Return the [x, y] coordinate for the center point of the cell that contains the specified text.  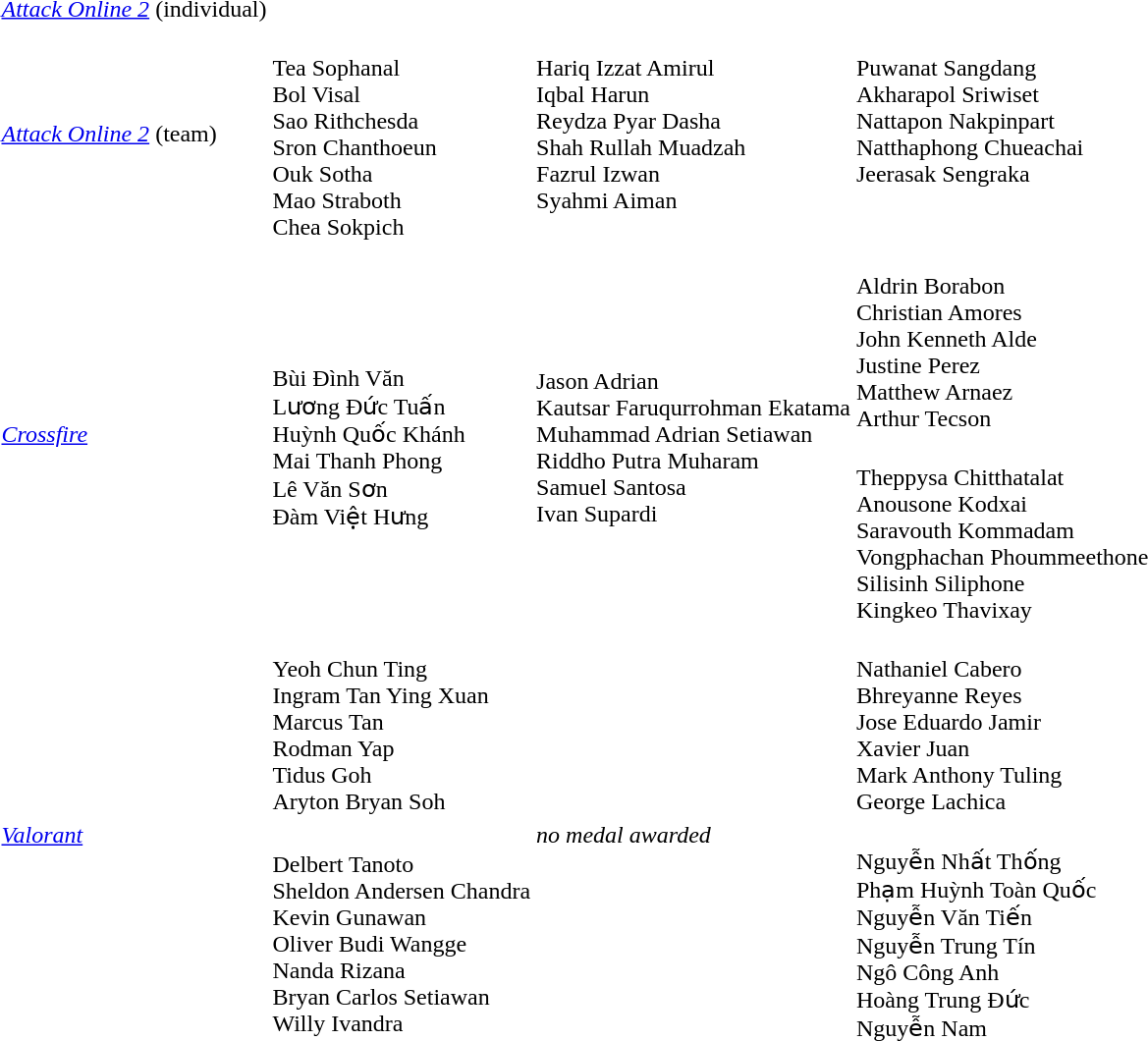
Hariq Izzat AmirulIqbal HarunReydza Pyar DashaShah Rullah MuadzahFazrul IzwanSyahmi Aiman [693, 134]
Attack Online 2 (team) [134, 134]
Yeoh Chun TingIngram Tan Ying XuanMarcus TanRodman YapTidus GohAryton Bryan Soh [402, 722]
Bùi Đình VănLương Đức TuấnHuỳnh Quốc KhánhMai Thanh PhongLê Văn SơnĐàm Việt Hưng [402, 434]
Crossfire [134, 434]
Jason AdrianKautsar Faruqurrohman EkatamaMuhammad Adrian SetiawanRiddho Putra MuharamSamuel SantosaIvan Supardi [693, 434]
Tea SophanalBol VisalSao RithchesdaSron ChanthoeunOuk SothaMao StrabothChea Sokpich [402, 134]
